Identify which cell holds the provided text, then report its [x, y] central coordinate. 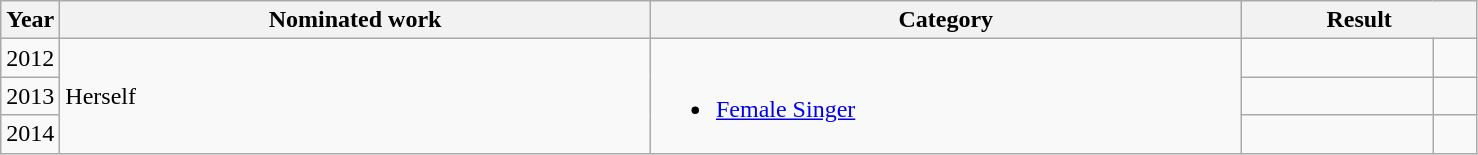
2014 [30, 134]
Herself [356, 96]
Nominated work [356, 20]
Category [946, 20]
Female Singer [946, 96]
2013 [30, 96]
2012 [30, 58]
Result [1359, 20]
Year [30, 20]
